Detect which cell encompasses the target text, then output its [X, Y] center coordinate. 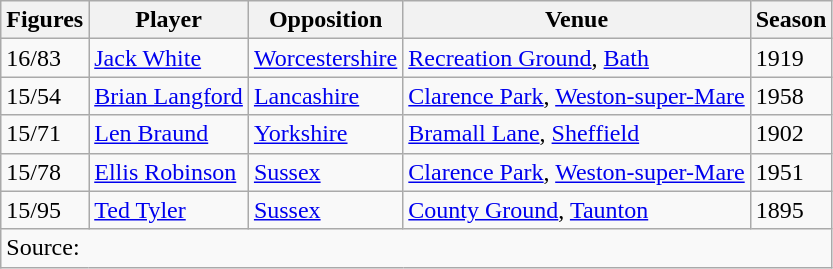
Player [169, 20]
15/54 [45, 96]
1958 [791, 96]
Worcestershire [325, 58]
Brian Langford [169, 96]
1895 [791, 210]
1951 [791, 172]
Jack White [169, 58]
15/78 [45, 172]
1919 [791, 58]
Bramall Lane, Sheffield [576, 134]
Venue [576, 20]
15/95 [45, 210]
Len Braund [169, 134]
Opposition [325, 20]
Season [791, 20]
15/71 [45, 134]
1902 [791, 134]
Recreation Ground, Bath [576, 58]
16/83 [45, 58]
Ted Tyler [169, 210]
Lancashire [325, 96]
Figures [45, 20]
Yorkshire [325, 134]
County Ground, Taunton [576, 210]
Source: [416, 248]
Ellis Robinson [169, 172]
